Output the [x, y] coordinate of the center of the cell containing the given text.  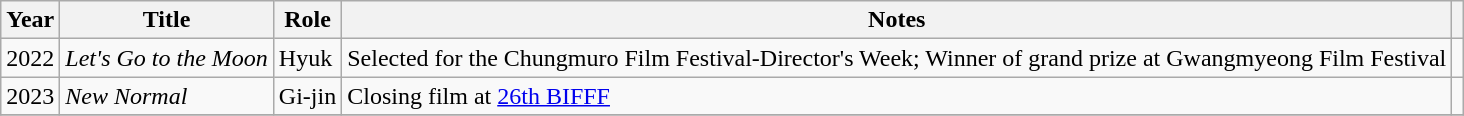
Closing film at 26th BIFFF [897, 96]
Year [30, 20]
Let's Go to the Moon [167, 58]
2022 [30, 58]
Title [167, 20]
2023 [30, 96]
Hyuk [307, 58]
Notes [897, 20]
Selected for the Chungmuro Film Festival-Director's Week; Winner of grand prize at Gwangmyeong Film Festival [897, 58]
Role [307, 20]
New Normal [167, 96]
Gi-jin [307, 96]
